Provide the (X, Y) coordinate of the cell's center where the given text is located.  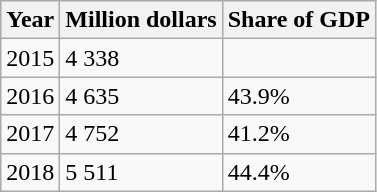
44.4% (298, 172)
2016 (30, 96)
41.2% (298, 134)
2018 (30, 172)
5 511 (141, 172)
2015 (30, 58)
Million dollars (141, 20)
4 635 (141, 96)
2017 (30, 134)
Year (30, 20)
4 752 (141, 134)
Share of GDP (298, 20)
43.9% (298, 96)
4 338 (141, 58)
